Identify which cell holds the provided text, then report its (X, Y) central coordinate. 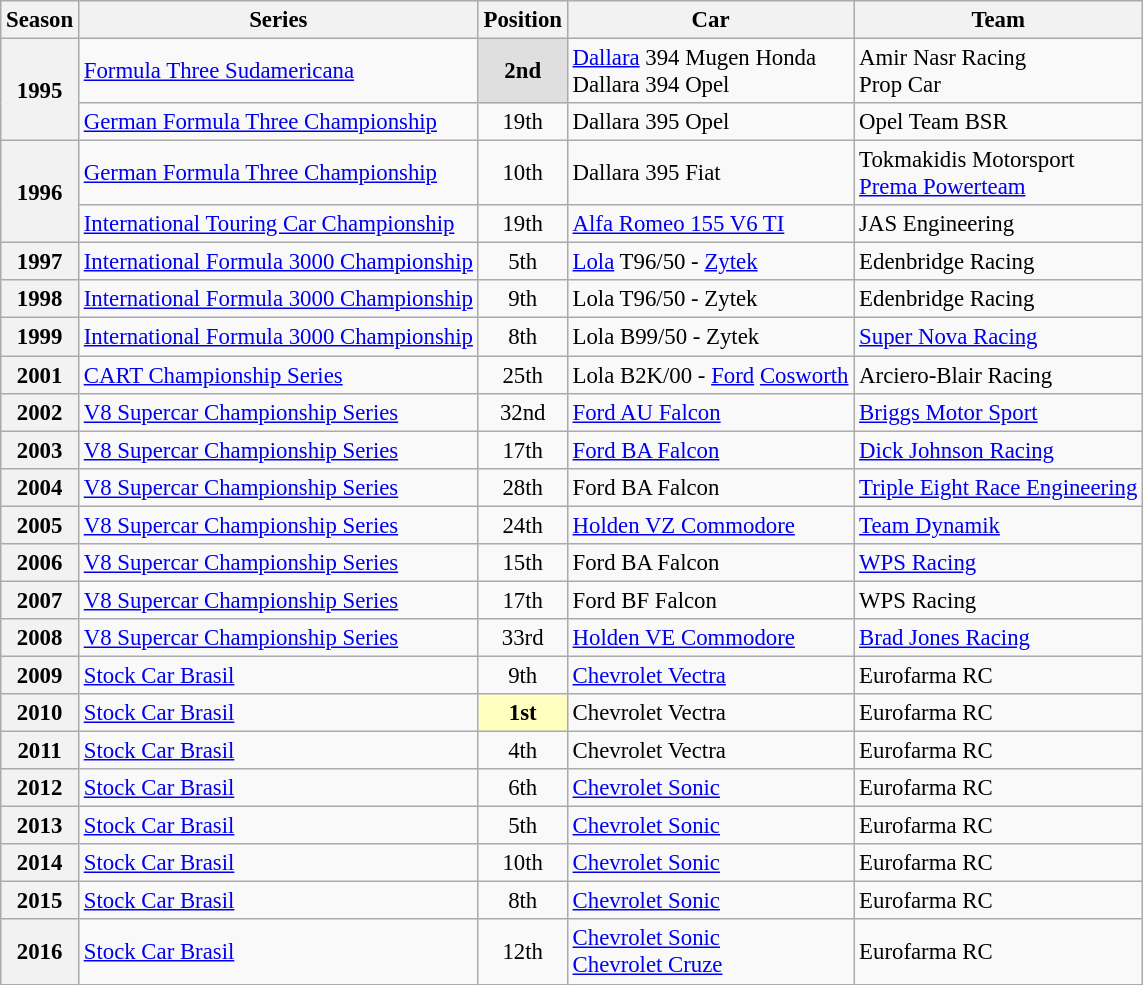
Tokmakidis MotorsportPrema Powerteam (998, 174)
2009 (40, 675)
1995 (40, 90)
2014 (40, 863)
2016 (40, 952)
Lola B2K/00 - Ford Cosworth (710, 375)
JAS Engineering (998, 224)
Season (40, 20)
2011 (40, 751)
12th (522, 952)
1997 (40, 262)
Lola B99/50 - Zytek (710, 337)
1996 (40, 192)
4th (522, 751)
Holden VE Commodore (710, 638)
Series (278, 20)
Briggs Motor Sport (998, 412)
Brad Jones Racing (998, 638)
Dallara 395 Opel (710, 122)
2004 (40, 487)
2003 (40, 450)
CART Championship Series (278, 375)
6th (522, 788)
2010 (40, 713)
Super Nova Racing (998, 337)
Position (522, 20)
Team (998, 20)
International Touring Car Championship (278, 224)
2007 (40, 600)
15th (522, 563)
Dallara 395 Fiat (710, 174)
28th (522, 487)
25th (522, 375)
Alfa Romeo 155 V6 TI (710, 224)
Ford BF Falcon (710, 600)
33rd (522, 638)
2002 (40, 412)
Opel Team BSR (998, 122)
2015 (40, 901)
2006 (40, 563)
2005 (40, 525)
Holden VZ Commodore (710, 525)
2nd (522, 72)
Dick Johnson Racing (998, 450)
2008 (40, 638)
1999 (40, 337)
1st (522, 713)
2013 (40, 826)
Dallara 394 Mugen HondaDallara 394 Opel (710, 72)
Amir Nasr Racing Prop Car (998, 72)
2012 (40, 788)
Triple Eight Race Engineering (998, 487)
1998 (40, 299)
32nd (522, 412)
Arciero-Blair Racing (998, 375)
Chevrolet SonicChevrolet Cruze (710, 952)
Ford AU Falcon (710, 412)
Team Dynamik (998, 525)
Car (710, 20)
Formula Three Sudamericana (278, 72)
24th (522, 525)
2001 (40, 375)
